Return the [x, y] coordinate for the center point of the cell that contains the specified text.  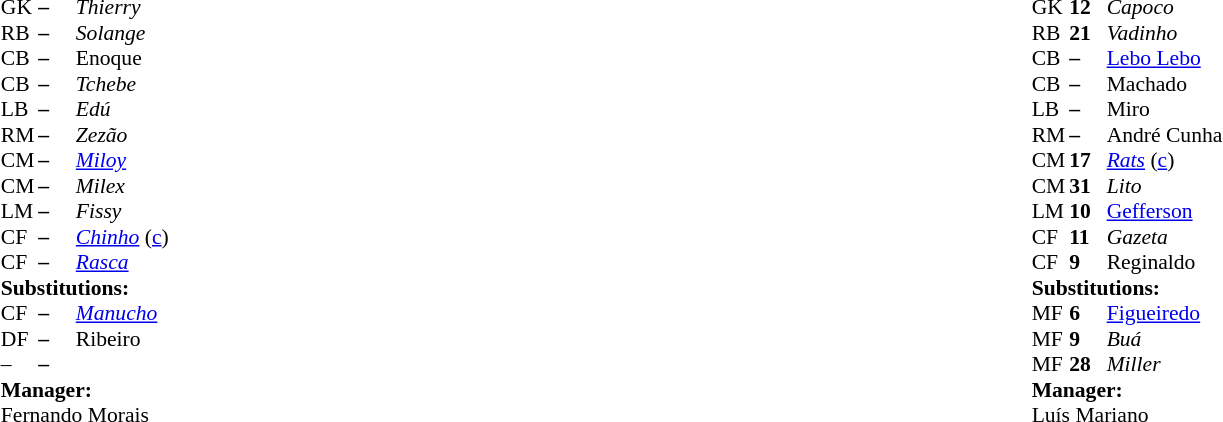
Buá [1165, 339]
Fissy [122, 211]
10 [1088, 211]
Milex [122, 186]
Lebo Lebo [1165, 59]
Miller [1165, 365]
Vadinho [1165, 33]
Tchebe [122, 84]
Edú [122, 109]
DF [20, 339]
Zezão [122, 135]
21 [1088, 33]
31 [1088, 186]
Rasca [122, 263]
Reginaldo [1165, 263]
Figueiredo [1165, 313]
28 [1088, 365]
11 [1088, 237]
17 [1088, 161]
Gefferson [1165, 211]
Ribeiro [122, 339]
Gazeta [1165, 237]
Manucho [122, 313]
Enoque [122, 59]
André Cunha [1165, 135]
Miloy [122, 161]
Lito [1165, 186]
6 [1088, 313]
Miro [1165, 109]
Rats (c) [1165, 161]
Chinho (c) [122, 237]
Machado [1165, 84]
Solange [122, 33]
